Determine the (x, y) coordinate at the center of the cell enclosing the given text.  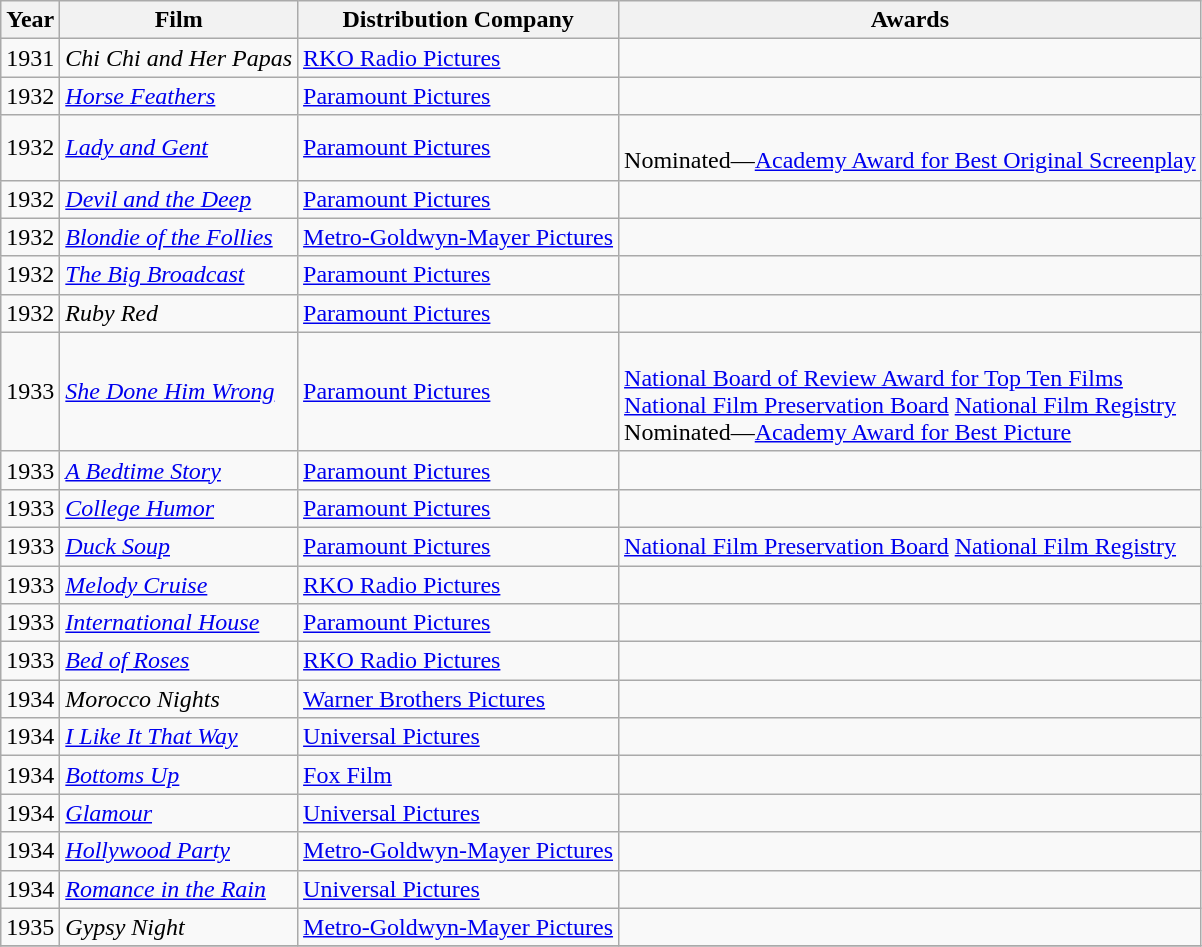
Lady and Gent (179, 148)
The Big Broadcast (179, 275)
Blondie of the Follies (179, 237)
Warner Brothers Pictures (458, 699)
National Film Preservation Board National Film Registry (910, 546)
Fox Film (458, 775)
National Board of Review Award for Top Ten Films National Film Preservation Board National Film Registry Nominated—Academy Award for Best Picture (910, 392)
Distribution Company (458, 20)
Awards (910, 20)
Morocco Nights (179, 699)
Horse Feathers (179, 96)
I Like It That Way (179, 737)
Romance in the Rain (179, 889)
1935 (30, 927)
Bottoms Up (179, 775)
Glamour (179, 813)
Bed of Roses (179, 661)
Chi Chi and Her Papas (179, 58)
1931 (30, 58)
Film (179, 20)
Ruby Red (179, 313)
Gypsy Night (179, 927)
She Done Him Wrong (179, 392)
Hollywood Party (179, 851)
Melody Cruise (179, 585)
Year (30, 20)
A Bedtime Story (179, 470)
Nominated—Academy Award for Best Original Screenplay (910, 148)
Devil and the Deep (179, 199)
College Humor (179, 508)
International House (179, 623)
Duck Soup (179, 546)
